Detect which cell encompasses the target text, then output its (X, Y) center coordinate. 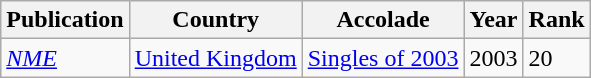
Year (494, 20)
Rank (556, 20)
United Kingdom (216, 58)
20 (556, 58)
2003 (494, 58)
Publication (65, 20)
Singles of 2003 (383, 58)
Country (216, 20)
Accolade (383, 20)
NME (65, 58)
